Identify which cell holds the provided text, then report its [X, Y] central coordinate. 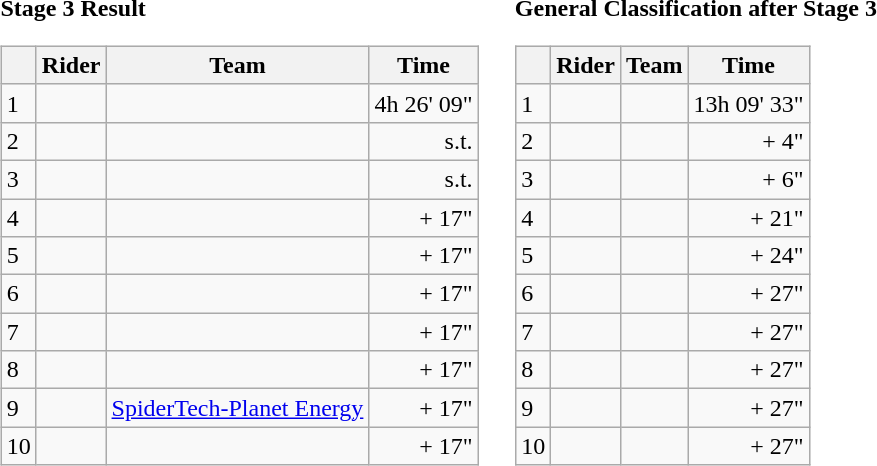
+ 4" [748, 141]
+ 6" [748, 179]
+ 24" [748, 256]
SpiderTech-Planet Energy [238, 408]
+ 21" [748, 217]
13h 09' 33" [748, 103]
4h 26' 09" [424, 103]
